Scan for the cell matching the given text and deliver its (x, y) coordinate at center. 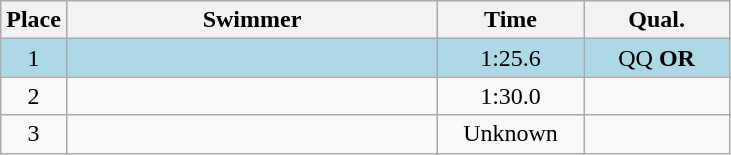
Place (34, 20)
Unknown (511, 134)
Swimmer (252, 20)
Qual. (657, 20)
QQ OR (657, 58)
2 (34, 96)
3 (34, 134)
1:30.0 (511, 96)
Time (511, 20)
1 (34, 58)
1:25.6 (511, 58)
